Identify which cell holds the provided text, then report its (X, Y) central coordinate. 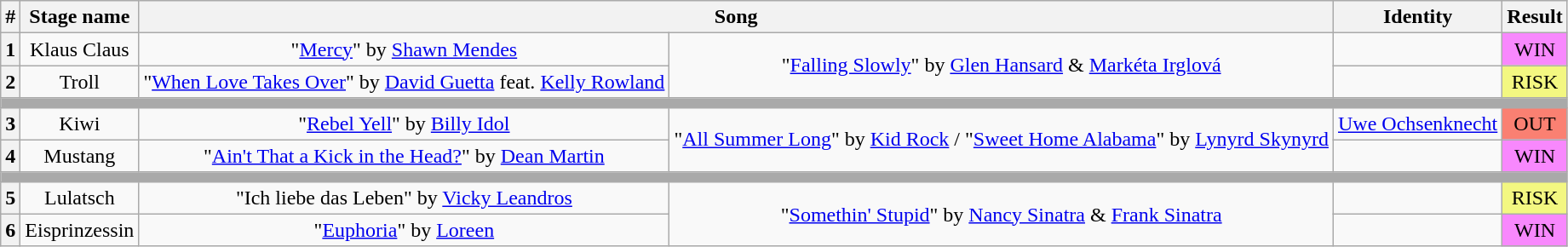
OUT (1535, 123)
"Euphoria" by Loreen (404, 230)
2 (10, 82)
5 (10, 198)
1 (10, 49)
3 (10, 123)
Result (1535, 17)
# (10, 17)
Kiwi (80, 123)
"Somethin' Stupid" by Nancy Sinatra & Frank Sinatra (1002, 214)
Song (736, 17)
Identity (1417, 17)
"All Summer Long" by Kid Rock / "Sweet Home Alabama" by Lynyrd Skynyrd (1002, 140)
Lulatsch (80, 198)
Stage name (80, 17)
Klaus Claus (80, 49)
"Ain't That a Kick in the Head?" by Dean Martin (404, 156)
"Mercy" by Shawn Mendes (404, 49)
"Rebel Yell" by Billy Idol (404, 123)
Troll (80, 82)
Eisprinzessin (80, 230)
4 (10, 156)
"Ich liebe das Leben" by Vicky Leandros (404, 198)
"Falling Slowly" by Glen Hansard & Markéta Irglová (1002, 66)
Mustang (80, 156)
"When Love Takes Over" by David Guetta feat. Kelly Rowland (404, 82)
6 (10, 230)
Uwe Ochsenknecht (1417, 123)
